Pinpoint the cell where the given text exists, returning its [x, y] midpoint coordinate. 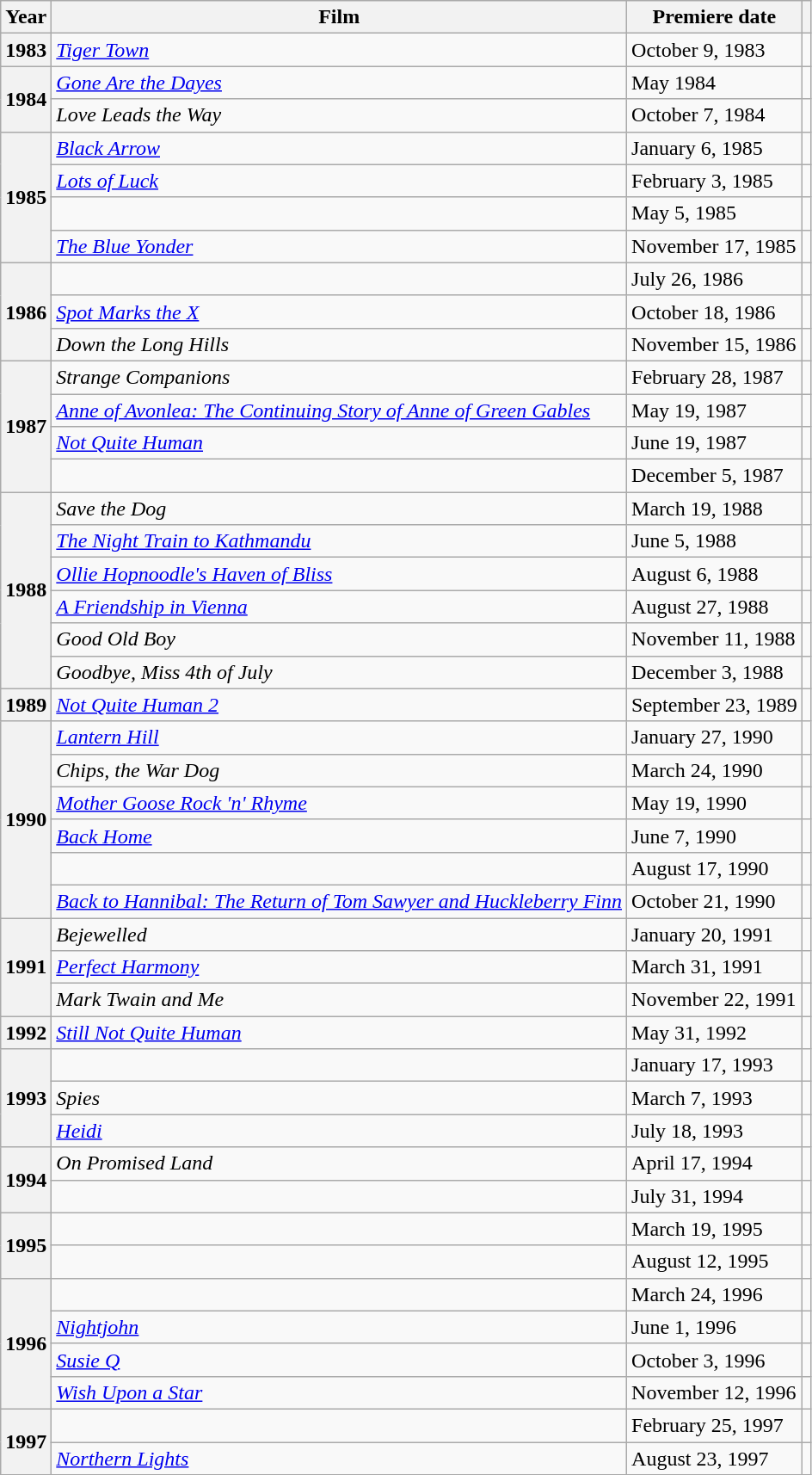
1989 [26, 705]
1987 [26, 426]
November 11, 1988 [715, 639]
October 21, 1990 [715, 901]
Save the Dog [339, 509]
October 9, 1983 [715, 50]
Strange Companions [339, 377]
1983 [26, 50]
1995 [26, 1245]
July 18, 1993 [715, 1131]
October 7, 1984 [715, 115]
On Promised Land [339, 1163]
October 3, 1996 [715, 1360]
December 3, 1988 [715, 672]
Lantern Hill [339, 737]
1988 [26, 590]
June 1, 1996 [715, 1327]
Mark Twain and Me [339, 1000]
1993 [26, 1098]
August 6, 1988 [715, 574]
Back Home [339, 836]
March 7, 1993 [715, 1098]
April 17, 1994 [715, 1163]
May 31, 1992 [715, 1033]
The Blue Yonder [339, 246]
1997 [26, 1441]
June 7, 1990 [715, 836]
August 27, 1988 [715, 607]
July 26, 1986 [715, 279]
November 22, 1991 [715, 1000]
Film [339, 17]
October 18, 1986 [715, 312]
Back to Hannibal: The Return of Tom Sawyer and Huckleberry Finn [339, 901]
Premiere date [715, 17]
March 19, 1988 [715, 509]
Northern Lights [339, 1459]
1985 [26, 197]
May 1984 [715, 83]
March 31, 1991 [715, 967]
Nightjohn [339, 1327]
January 17, 1993 [715, 1065]
A Friendship in Vienna [339, 607]
January 6, 1985 [715, 148]
May 19, 1990 [715, 803]
Perfect Harmony [339, 967]
1992 [26, 1033]
Mother Goose Rock 'n' Rhyme [339, 803]
March 19, 1995 [715, 1229]
December 5, 1987 [715, 476]
1990 [26, 819]
Not Quite Human 2 [339, 705]
Black Arrow [339, 148]
Heidi [339, 1131]
March 24, 1996 [715, 1294]
November 17, 1985 [715, 246]
Spot Marks the X [339, 312]
1991 [26, 966]
1984 [26, 99]
Chips, the War Dog [339, 770]
May 5, 1985 [715, 213]
Not Quite Human [339, 443]
November 12, 1996 [715, 1392]
November 15, 1986 [715, 344]
September 23, 1989 [715, 705]
Lots of Luck [339, 181]
Down the Long Hills [339, 344]
The Night Train to Kathmandu [339, 541]
January 27, 1990 [715, 737]
Love Leads the Way [339, 115]
August 12, 1995 [715, 1262]
January 20, 1991 [715, 934]
Tiger Town [339, 50]
Good Old Boy [339, 639]
February 3, 1985 [715, 181]
June 19, 1987 [715, 443]
August 23, 1997 [715, 1459]
March 24, 1990 [715, 770]
August 17, 1990 [715, 868]
Goodbye, Miss 4th of July [339, 672]
July 31, 1994 [715, 1196]
Gone Are the Dayes [339, 83]
Year [26, 17]
February 28, 1987 [715, 377]
1986 [26, 312]
Spies [339, 1098]
February 25, 1997 [715, 1425]
Anne of Avonlea: The Continuing Story of Anne of Green Gables [339, 410]
1994 [26, 1180]
1996 [26, 1343]
Bejewelled [339, 934]
Still Not Quite Human [339, 1033]
Ollie Hopnoodle's Haven of Bliss [339, 574]
June 5, 1988 [715, 541]
May 19, 1987 [715, 410]
Wish Upon a Star [339, 1392]
Susie Q [339, 1360]
